From the cell containing the given text, extract its center point as (X, Y) coordinate. 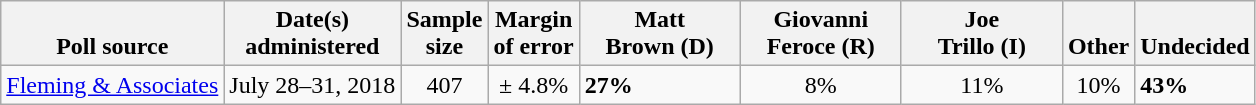
11% (982, 85)
Marginof error (534, 34)
8% (820, 85)
Samplesize (444, 34)
27% (660, 85)
JoeTrillo (I) (982, 34)
July 28–31, 2018 (312, 85)
Poll source (112, 34)
GiovanniFeroce (R) (820, 34)
Undecided (1195, 34)
407 (444, 85)
MattBrown (D) (660, 34)
Fleming & Associates (112, 85)
± 4.8% (534, 85)
43% (1195, 85)
10% (1098, 85)
Date(s)administered (312, 34)
Other (1098, 34)
